Extract the [x, y] coordinate from the center of the cell holding the provided text.  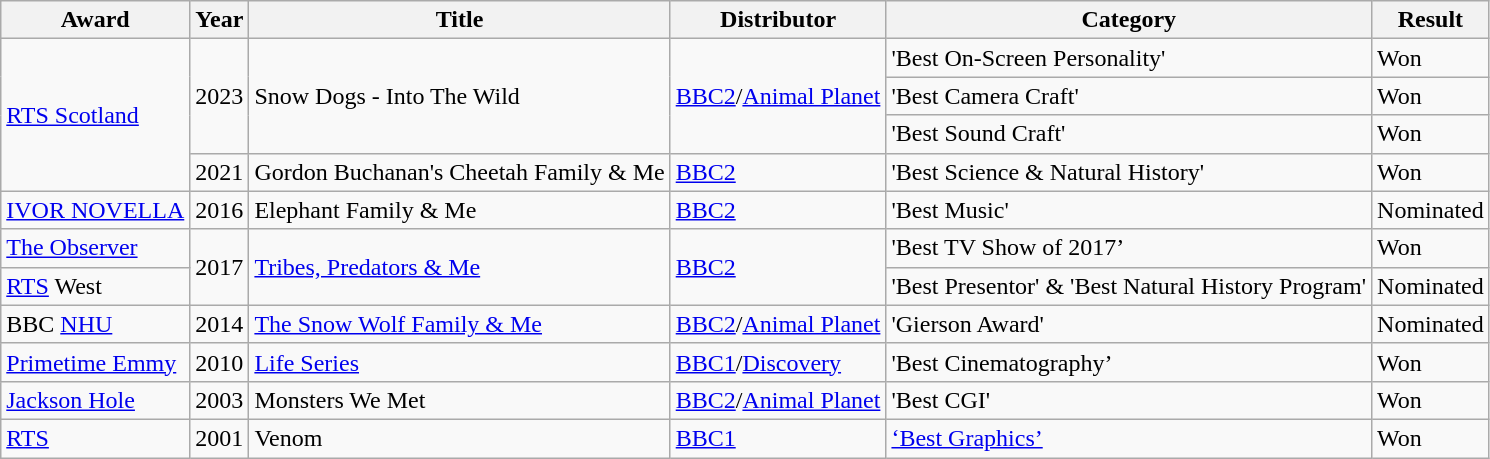
Distributor [778, 20]
BBC NHU [96, 324]
Category [1129, 20]
Title [460, 20]
The Observer [96, 248]
2001 [220, 438]
The Snow Wolf Family & Me [460, 324]
BBC1/Discovery [778, 362]
Primetime Emmy [96, 362]
'Gierson Award' [1129, 324]
2014 [220, 324]
Gordon Buchanan's Cheetah Family & Me [460, 172]
'Best Sound Craft' [1129, 134]
'Best Cinematography’ [1129, 362]
RTS Scotland [96, 115]
Award [96, 20]
Tribes, Predators & Me [460, 267]
Snow Dogs - Into The Wild [460, 96]
2010 [220, 362]
BBC1 [778, 438]
'Best CGI' [1129, 400]
'Best Camera Craft' [1129, 96]
RTS West [96, 286]
'Best Science & Natural History' [1129, 172]
RTS [96, 438]
Elephant Family & Me [460, 210]
2021 [220, 172]
‘Best Graphics’ [1129, 438]
'Best TV Show of 2017’ [1129, 248]
Jackson Hole [96, 400]
'Best On-Screen Personality' [1129, 58]
Life Series [460, 362]
IVOR NOVELLA [96, 210]
Year [220, 20]
Result [1431, 20]
Monsters We Met [460, 400]
2003 [220, 400]
2016 [220, 210]
2023 [220, 96]
2017 [220, 267]
Venom [460, 438]
'Best Presentor' & 'Best Natural History Program' [1129, 286]
'Best Music' [1129, 210]
